Find where the given text appears and provide that cell's center as [X, Y] coordinate. 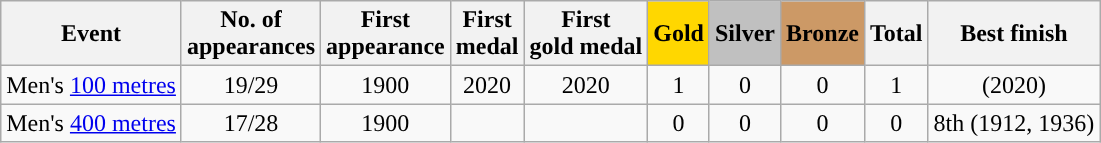
Bronze [823, 34]
No. ofappearances [250, 34]
19/29 [250, 85]
Event [92, 34]
Firstappearance [386, 34]
Silver [744, 34]
Men's 100 metres [92, 85]
8th (1912, 1936) [1014, 123]
Gold [679, 34]
Firstgold medal [586, 34]
Total [896, 34]
(2020) [1014, 85]
Men's 400 metres [92, 123]
Firstmedal [487, 34]
17/28 [250, 123]
Best finish [1014, 34]
